Extract the (x, y) coordinate from the center of the cell holding the provided text.  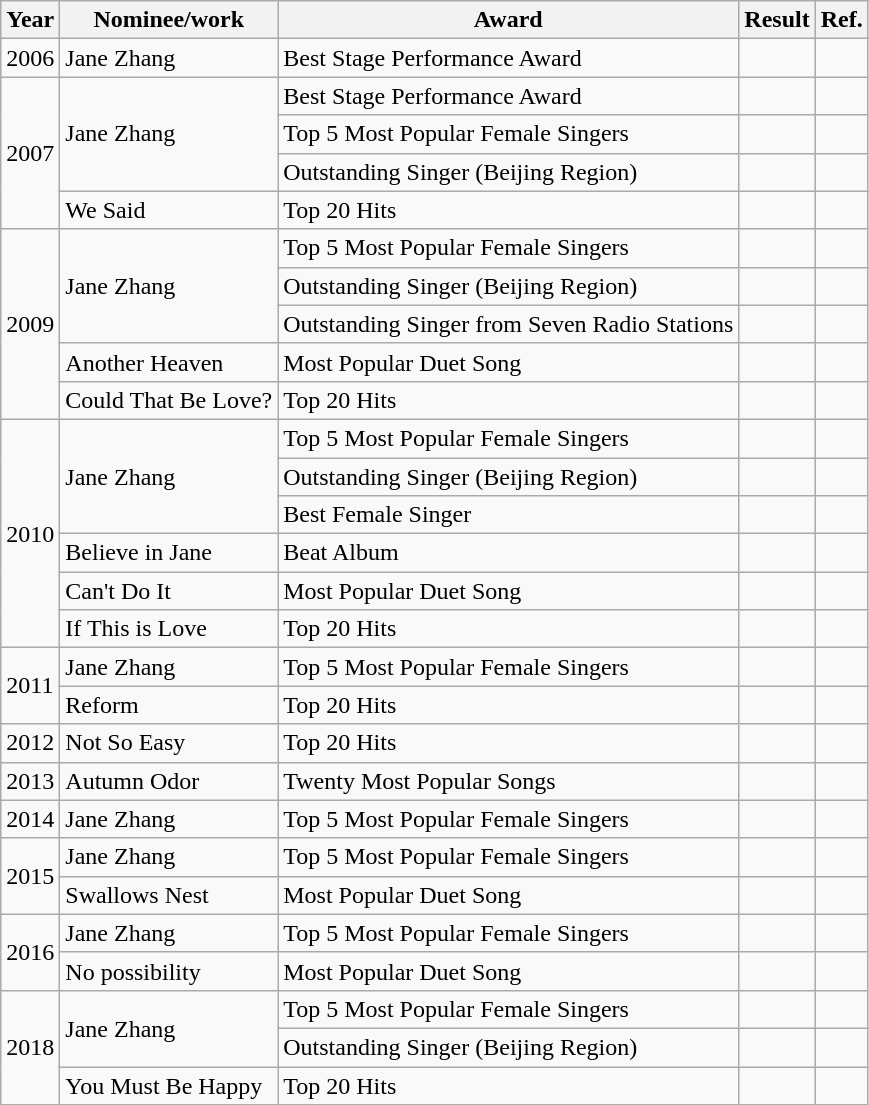
Award (508, 20)
Nominee/work (169, 20)
Could That Be Love? (169, 400)
We Said (169, 210)
2006 (30, 58)
2014 (30, 819)
Can't Do It (169, 591)
2011 (30, 686)
Best Female Singer (508, 515)
No possibility (169, 971)
Ref. (842, 20)
You Must Be Happy (169, 1085)
Not So Easy (169, 743)
2015 (30, 876)
Swallows Nest (169, 895)
Believe in Jane (169, 553)
Another Heaven (169, 362)
2010 (30, 533)
Year (30, 20)
Result (777, 20)
Autumn Odor (169, 781)
2013 (30, 781)
2007 (30, 153)
2012 (30, 743)
If This is Love (169, 629)
2018 (30, 1047)
2009 (30, 324)
Twenty Most Popular Songs (508, 781)
Beat Album (508, 553)
2016 (30, 952)
Outstanding Singer from Seven Radio Stations (508, 324)
Reform (169, 705)
